Search for the cell housing the specified text and yield its (X, Y) center coordinate. 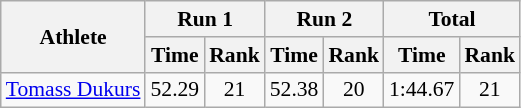
Tomass Dukurs (74, 90)
52.38 (294, 90)
Run 2 (324, 19)
Run 1 (204, 19)
52.29 (174, 90)
20 (354, 90)
Athlete (74, 36)
1:44.67 (422, 90)
Total (452, 19)
